Locate the cell with the specified text and output its [X, Y] center coordinate. 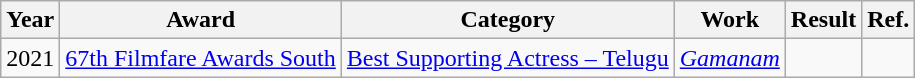
Category [508, 20]
Result [823, 20]
Ref. [888, 20]
Year [30, 20]
Award [201, 20]
Gamanam [730, 58]
Work [730, 20]
2021 [30, 58]
67th Filmfare Awards South [201, 58]
Best Supporting Actress – Telugu [508, 58]
